Pinpoint the cell where the given text exists, returning its [x, y] midpoint coordinate. 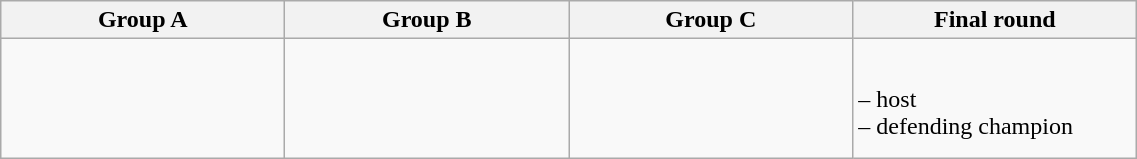
– host – defending champion [995, 98]
Group B [427, 20]
Final round [995, 20]
Group A [143, 20]
Group C [711, 20]
